Locate the cell with the specified text and output its (x, y) center coordinate. 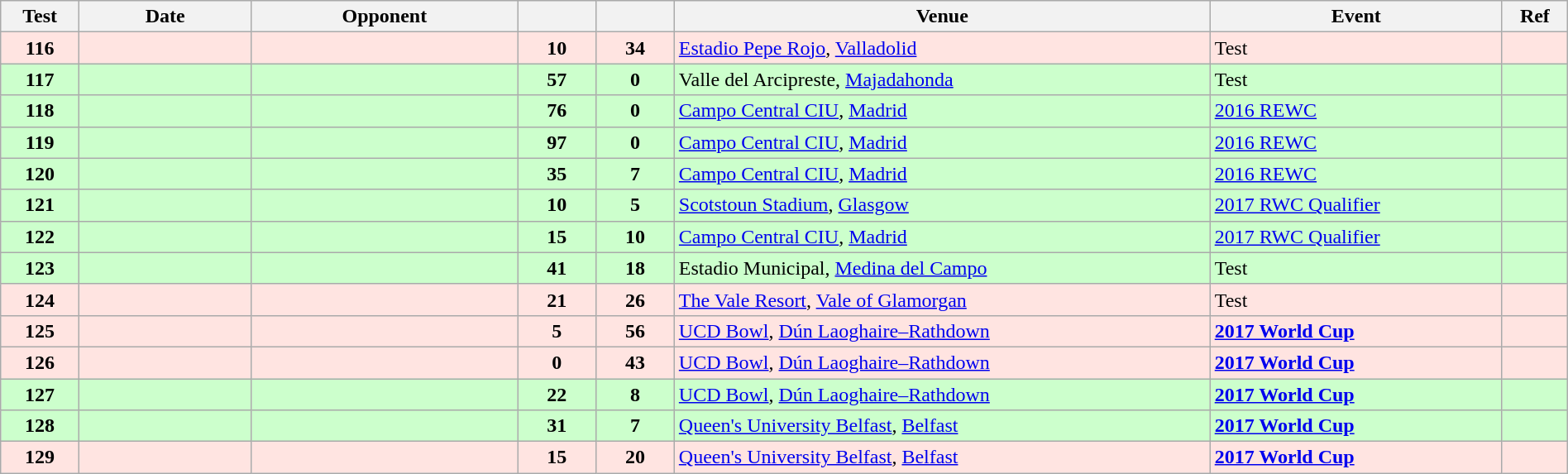
18 (635, 268)
122 (40, 237)
97 (557, 142)
35 (557, 174)
Ref (1535, 17)
Valle del Arcipreste, Majadahonda (942, 79)
128 (40, 426)
117 (40, 79)
Estadio Municipal, Medina del Campo (942, 268)
57 (557, 79)
127 (40, 395)
129 (40, 457)
126 (40, 362)
22 (557, 395)
Event (1356, 17)
Opponent (385, 17)
120 (40, 174)
119 (40, 142)
41 (557, 268)
125 (40, 331)
Venue (942, 17)
Estadio Pepe Rojo, Valladolid (942, 48)
Scotstoun Stadium, Glasgow (942, 205)
21 (557, 299)
31 (557, 426)
34 (635, 48)
118 (40, 111)
124 (40, 299)
Date (165, 17)
20 (635, 457)
26 (635, 299)
123 (40, 268)
116 (40, 48)
43 (635, 362)
121 (40, 205)
56 (635, 331)
76 (557, 111)
8 (635, 395)
The Vale Resort, Vale of Glamorgan (942, 299)
